Detect which cell encompasses the target text, then output its [X, Y] center coordinate. 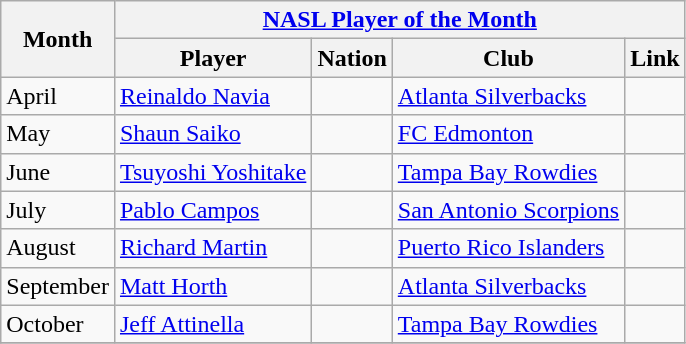
Matt Horth [212, 286]
Reinaldo Navia [212, 96]
August [58, 248]
October [58, 324]
Month [58, 39]
Club [508, 58]
May [58, 134]
San Antonio Scorpions [508, 210]
Pablo Campos [212, 210]
Richard Martin [212, 248]
July [58, 210]
Link [655, 58]
April [58, 96]
Jeff Attinella [212, 324]
Nation [352, 58]
Puerto Rico Islanders [508, 248]
Shaun Saiko [212, 134]
FC Edmonton [508, 134]
Tsuyoshi Yoshitake [212, 172]
Player [212, 58]
NASL Player of the Month [400, 20]
June [58, 172]
September [58, 286]
